Locate the cell with the specified text and output its (X, Y) center coordinate. 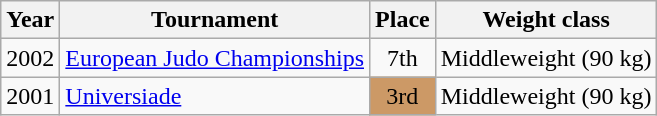
Year (30, 20)
European Judo Championships (215, 58)
3rd (403, 96)
Place (403, 20)
2002 (30, 58)
7th (403, 58)
Weight class (546, 20)
Tournament (215, 20)
2001 (30, 96)
Universiade (215, 96)
